Identify which cell holds the provided text, then report its [x, y] central coordinate. 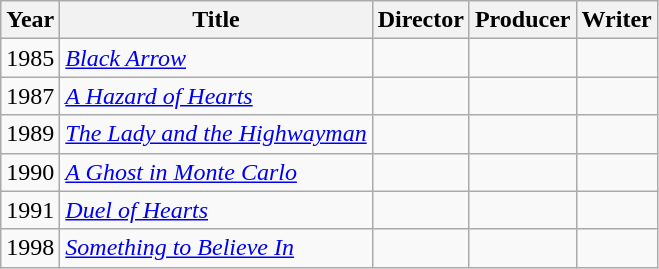
Year [30, 20]
Something to Believe In [216, 248]
Director [420, 20]
A Hazard of Hearts [216, 96]
Producer [522, 20]
Writer [616, 20]
1987 [30, 96]
1990 [30, 172]
1991 [30, 210]
1989 [30, 134]
1998 [30, 248]
1985 [30, 58]
Black Arrow [216, 58]
A Ghost in Monte Carlo [216, 172]
Duel of Hearts [216, 210]
The Lady and the Highwayman [216, 134]
Title [216, 20]
